Determine the [X, Y] coordinate at the center of the cell enclosing the given text.  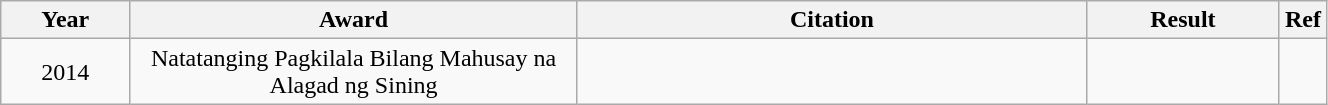
Result [1182, 20]
2014 [66, 72]
Ref [1302, 20]
Award [354, 20]
Year [66, 20]
Citation [832, 20]
Natatanging Pagkilala Bilang Mahusay na Alagad ng Sining [354, 72]
